Provide the [X, Y] coordinate of the cell's center where the given text is located.  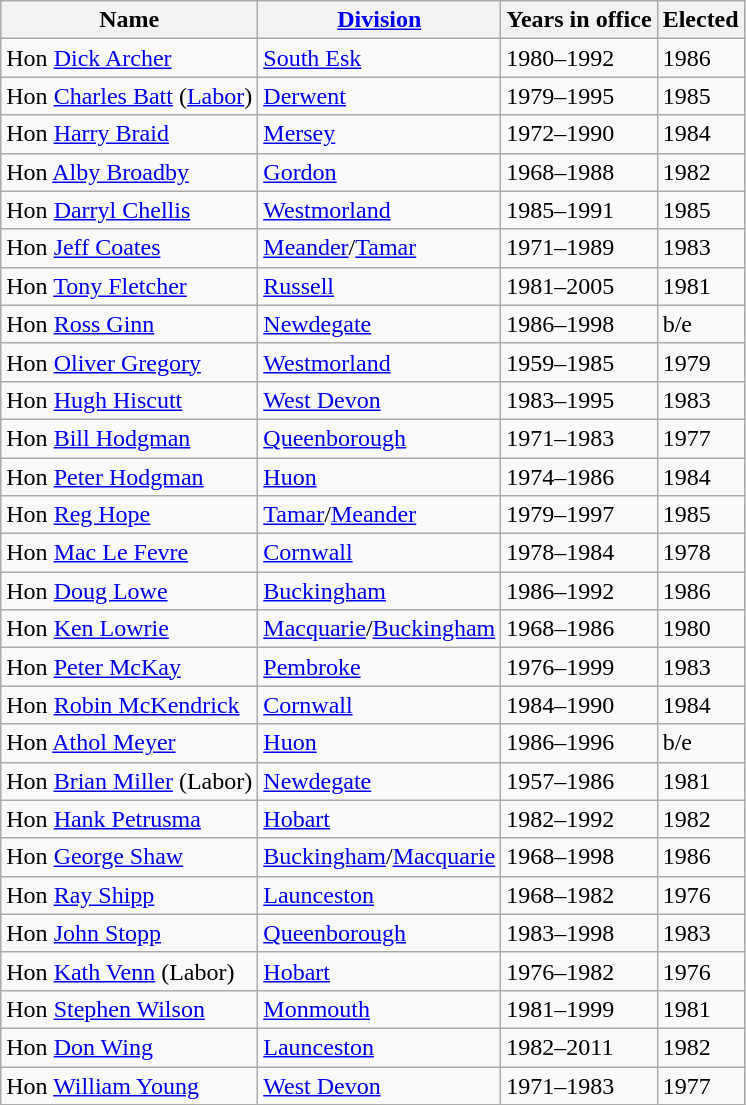
Division [380, 20]
1980 [700, 629]
Name [130, 20]
Elected [700, 20]
1984–1990 [579, 705]
Hon Robin McKendrick [130, 705]
Hon Kath Venn (Labor) [130, 971]
Years in office [579, 20]
1968–1986 [579, 629]
Hon Ross Ginn [130, 324]
Hon Athol Meyer [130, 743]
Buckingham [380, 591]
Hon Hank Petrusma [130, 819]
1980–1992 [579, 58]
1986–1992 [579, 591]
1972–1990 [579, 134]
Derwent [380, 96]
1976–1982 [579, 971]
1957–1986 [579, 781]
Hon Stephen Wilson [130, 1009]
1979–1995 [579, 96]
Hon Peter McKay [130, 667]
1978–1984 [579, 553]
Tamar/Meander [380, 515]
1979 [700, 362]
Hon Bill Hodgman [130, 438]
Hon Don Wing [130, 1047]
Mersey [380, 134]
Hon Reg Hope [130, 515]
Hon Darryl Chellis [130, 210]
Macquarie/Buckingham [380, 629]
1981–2005 [579, 286]
1968–1982 [579, 895]
Hon Peter Hodgman [130, 477]
1959–1985 [579, 362]
Hon Harry Braid [130, 134]
Gordon [380, 172]
Hon Hugh Hiscutt [130, 400]
Pembroke [380, 667]
1968–1998 [579, 857]
1983–1995 [579, 400]
Monmouth [380, 1009]
Hon Ken Lowrie [130, 629]
1978 [700, 553]
1985–1991 [579, 210]
Hon Dick Archer [130, 58]
1974–1986 [579, 477]
Hon Charles Batt (Labor) [130, 96]
Hon Mac Le Fevre [130, 553]
Buckingham/Macquarie [380, 857]
1986–1996 [579, 743]
1983–1998 [579, 933]
1981–1999 [579, 1009]
1976–1999 [579, 667]
1968–1988 [579, 172]
1982–1992 [579, 819]
1971–1989 [579, 248]
1979–1997 [579, 515]
Hon Oliver Gregory [130, 362]
Hon Ray Shipp [130, 895]
Hon William Young [130, 1085]
Hon Tony Fletcher [130, 286]
Hon John Stopp [130, 933]
1986–1998 [579, 324]
South Esk [380, 58]
Hon Brian Miller (Labor) [130, 781]
Russell [380, 286]
Hon Jeff Coates [130, 248]
Hon Alby Broadby [130, 172]
1982–2011 [579, 1047]
Hon Doug Lowe [130, 591]
Hon George Shaw [130, 857]
Meander/Tamar [380, 248]
